Scan for the cell matching the given text and deliver its (X, Y) coordinate at center. 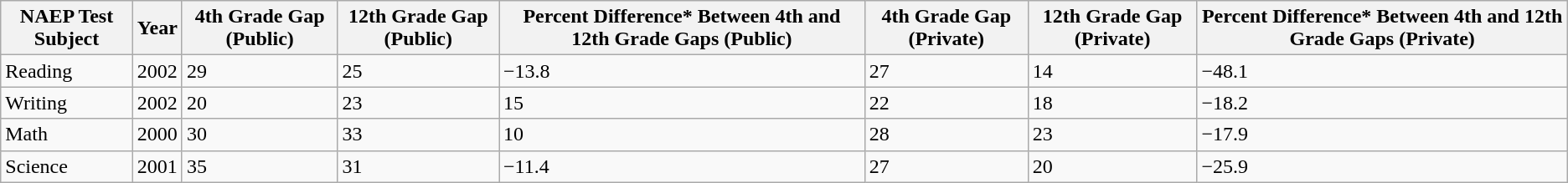
22 (946, 103)
−25.9 (1382, 166)
30 (260, 135)
Percent Difference* Between 4th and 12th Grade Gaps (Private) (1382, 28)
Reading (67, 71)
4th Grade Gap (Private) (946, 28)
2000 (157, 135)
10 (682, 135)
−17.9 (1382, 135)
18 (1112, 103)
31 (419, 166)
25 (419, 71)
2001 (157, 166)
4th Grade Gap (Public) (260, 28)
12th Grade Gap (Private) (1112, 28)
Percent Difference* Between 4th and 12th Grade Gaps (Public) (682, 28)
12th Grade Gap (Public) (419, 28)
35 (260, 166)
NAEP Test Subject (67, 28)
−13.8 (682, 71)
29 (260, 71)
15 (682, 103)
Science (67, 166)
Year (157, 28)
14 (1112, 71)
Writing (67, 103)
−18.2 (1382, 103)
28 (946, 135)
−48.1 (1382, 71)
33 (419, 135)
−11.4 (682, 166)
Math (67, 135)
